Output the (X, Y) coordinate of the center of the cell containing the given text.  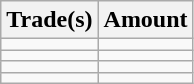
Amount (146, 20)
Trade(s) (50, 20)
